Output the [X, Y] coordinate of the center of the cell containing the given text.  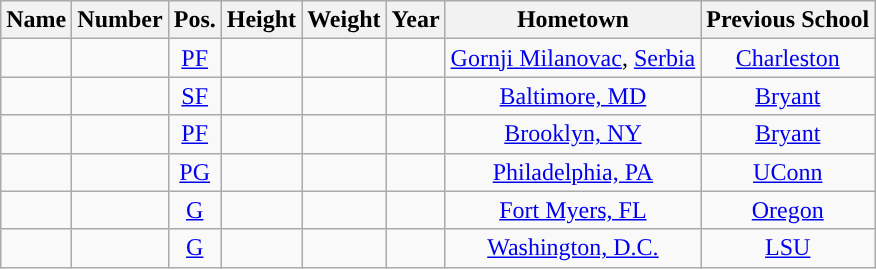
Charleston [788, 58]
Name [36, 20]
LSU [788, 248]
PG [194, 172]
Weight [344, 20]
SF [194, 96]
Washington, D.C. [573, 248]
Gornji Milanovac, Serbia [573, 58]
Pos. [194, 20]
Hometown [573, 20]
Fort Myers, FL [573, 210]
Oregon [788, 210]
Brooklyn, NY [573, 134]
Baltimore, MD [573, 96]
Height [261, 20]
Previous School [788, 20]
UConn [788, 172]
Year [416, 20]
Philadelphia, PA [573, 172]
Number [120, 20]
